Identify which cell holds the provided text, then report its [X, Y] central coordinate. 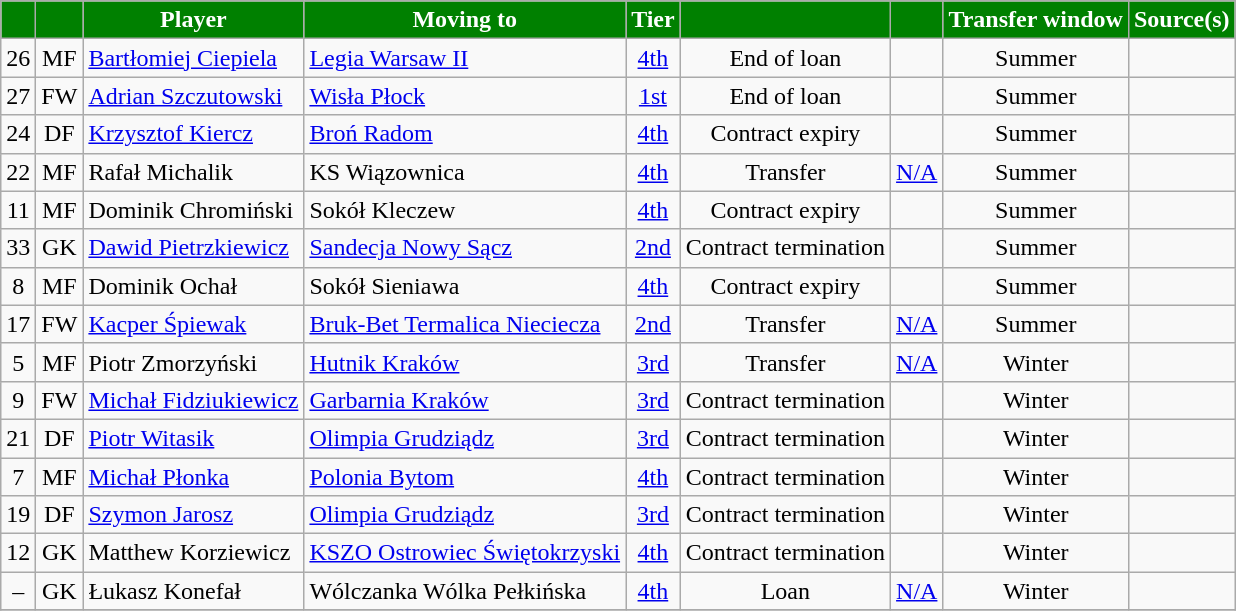
Dominik Ochał [194, 286]
Matthew Korziewicz [194, 553]
1st [654, 96]
Transfer window [1036, 20]
Sokół Sieniawa [465, 286]
Szymon Jarosz [194, 515]
Garbarnia Kraków [465, 400]
Sokół Kleczew [465, 210]
Loan [785, 591]
24 [18, 134]
Moving to [465, 20]
19 [18, 515]
Legia Warsaw II [465, 58]
Dominik Chromiński [194, 210]
KS Wiązownica [465, 172]
Michał Fidziukiewicz [194, 400]
Sandecja Nowy Sącz [465, 248]
Krzysztof Kiercz [194, 134]
17 [18, 324]
Kacper Śpiewak [194, 324]
Bartłomiej Ciepiela [194, 58]
21 [18, 438]
9 [18, 400]
Piotr Zmorzyński [194, 362]
Adrian Szczutowski [194, 96]
– [18, 591]
27 [18, 96]
22 [18, 172]
8 [18, 286]
KSZO Ostrowiec Świętokrzyski [465, 553]
Piotr Witasik [194, 438]
Broń Radom [465, 134]
Player [194, 20]
5 [18, 362]
12 [18, 553]
33 [18, 248]
Michał Płonka [194, 477]
Polonia Bytom [465, 477]
Tier [654, 20]
Łukasz Konefał [194, 591]
Bruk-Bet Termalica Nieciecza [465, 324]
11 [18, 210]
7 [18, 477]
Rafał Michalik [194, 172]
Hutnik Kraków [465, 362]
Dawid Pietrzkiewicz [194, 248]
Wólczanka Wólka Pełkińska [465, 591]
26 [18, 58]
Wisła Płock [465, 96]
Source(s) [1182, 20]
